Scan for the cell matching the given text and deliver its (X, Y) coordinate at center. 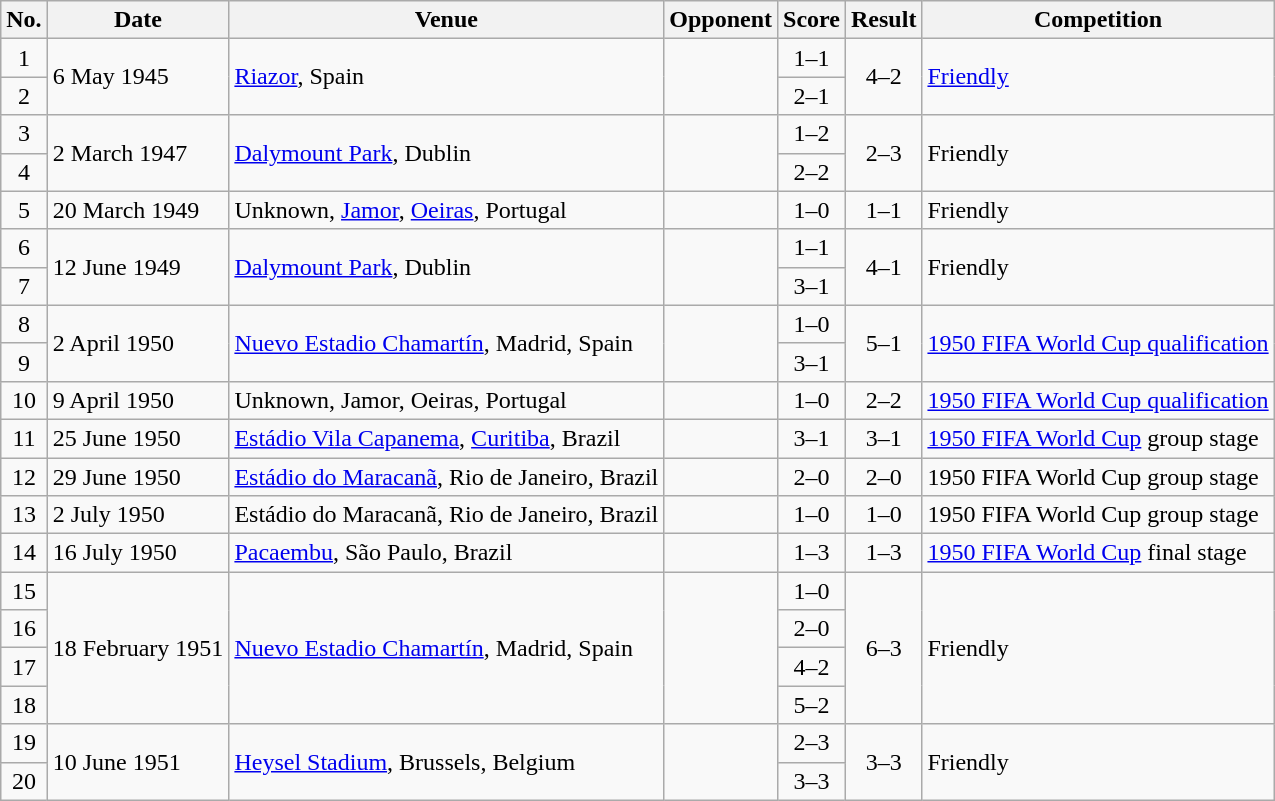
20 (24, 781)
6–3 (884, 648)
12 (24, 477)
12 June 1949 (138, 267)
18 (24, 705)
11 (24, 438)
10 June 1951 (138, 762)
6 (24, 248)
Opponent (721, 20)
1950 FIFA World Cup final stage (1098, 553)
10 (24, 400)
17 (24, 667)
20 March 1949 (138, 210)
2 July 1950 (138, 515)
5 (24, 210)
16 July 1950 (138, 553)
Riazor, Spain (446, 77)
9 (24, 362)
4 (24, 172)
2 March 1947 (138, 153)
3 (24, 134)
4–1 (884, 267)
5–1 (884, 343)
5–2 (812, 705)
Pacaembu, São Paulo, Brazil (446, 553)
2 (24, 96)
29 June 1950 (138, 477)
No. (24, 20)
18 February 1951 (138, 648)
Heysel Stadium, Brussels, Belgium (446, 762)
15 (24, 591)
2 April 1950 (138, 343)
19 (24, 743)
8 (24, 324)
Venue (446, 20)
25 June 1950 (138, 438)
13 (24, 515)
9 April 1950 (138, 400)
Estádio Vila Capanema, Curitiba, Brazil (446, 438)
Result (884, 20)
16 (24, 629)
1 (24, 58)
Competition (1098, 20)
6 May 1945 (138, 77)
14 (24, 553)
7 (24, 286)
Date (138, 20)
Score (812, 20)
2–1 (812, 96)
1–2 (812, 134)
